Scan for the cell matching the given text and deliver its (X, Y) coordinate at center. 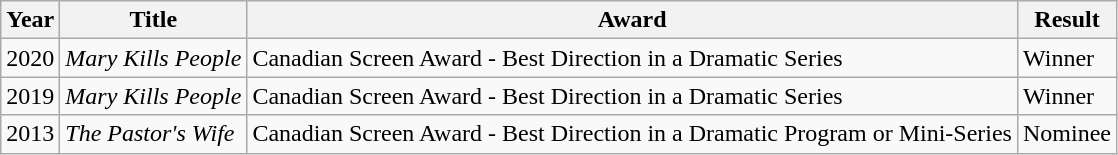
2019 (30, 96)
Year (30, 20)
Canadian Screen Award - Best Direction in a Dramatic Program or Mini-Series (632, 134)
The Pastor's Wife (154, 134)
Title (154, 20)
Award (632, 20)
Result (1066, 20)
2013 (30, 134)
2020 (30, 58)
Nominee (1066, 134)
